From the cell containing the given text, extract its center point as [x, y] coordinate. 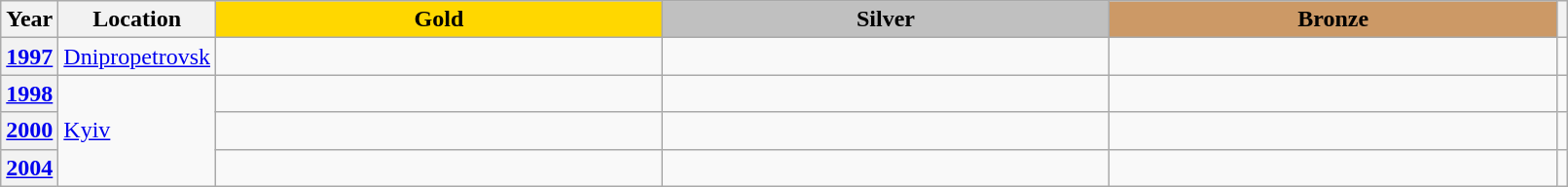
Dnipropetrovsk [137, 56]
1998 [29, 93]
1997 [29, 56]
Silver [886, 19]
Kyiv [137, 131]
Year [29, 19]
2004 [29, 168]
2000 [29, 131]
Location [137, 19]
Gold [440, 19]
Bronze [1333, 19]
